Output the (X, Y) coordinate of the center of the cell containing the given text.  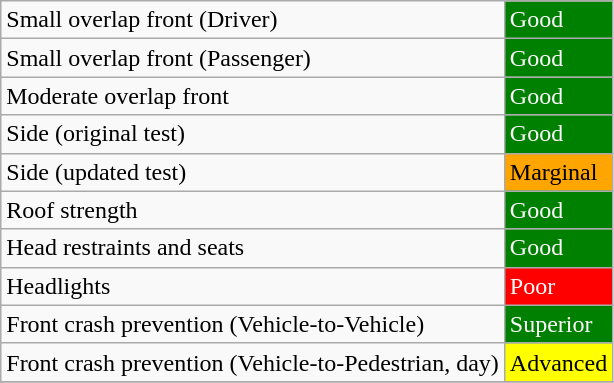
Superior (558, 324)
Moderate overlap front (253, 96)
Small overlap front (Driver) (253, 20)
Head restraints and seats (253, 248)
Front crash prevention (Vehicle-to-Pedestrian, day) (253, 362)
Small overlap front (Passenger) (253, 58)
Side (updated test) (253, 172)
Roof strength (253, 210)
Marginal (558, 172)
Side (original test) (253, 134)
Advanced (558, 362)
Poor (558, 286)
Front crash prevention (Vehicle-to-Vehicle) (253, 324)
Headlights (253, 286)
